Pinpoint the cell where the given text exists, returning its (X, Y) midpoint coordinate. 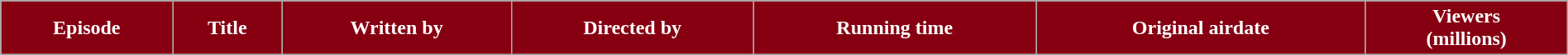
Title (227, 28)
Directed by (632, 28)
Episode (87, 28)
Written by (397, 28)
Viewers(millions) (1466, 28)
Original airdate (1201, 28)
Running time (895, 28)
